Pinpoint the cell where the given text exists, returning its [x, y] midpoint coordinate. 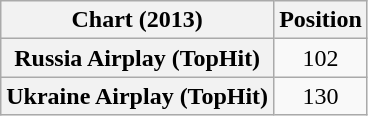
102 [321, 58]
Ukraine Airplay (TopHit) [138, 96]
Russia Airplay (TopHit) [138, 58]
Position [321, 20]
Chart (2013) [138, 20]
130 [321, 96]
